Return (x, y) of the center of cell containing provided text 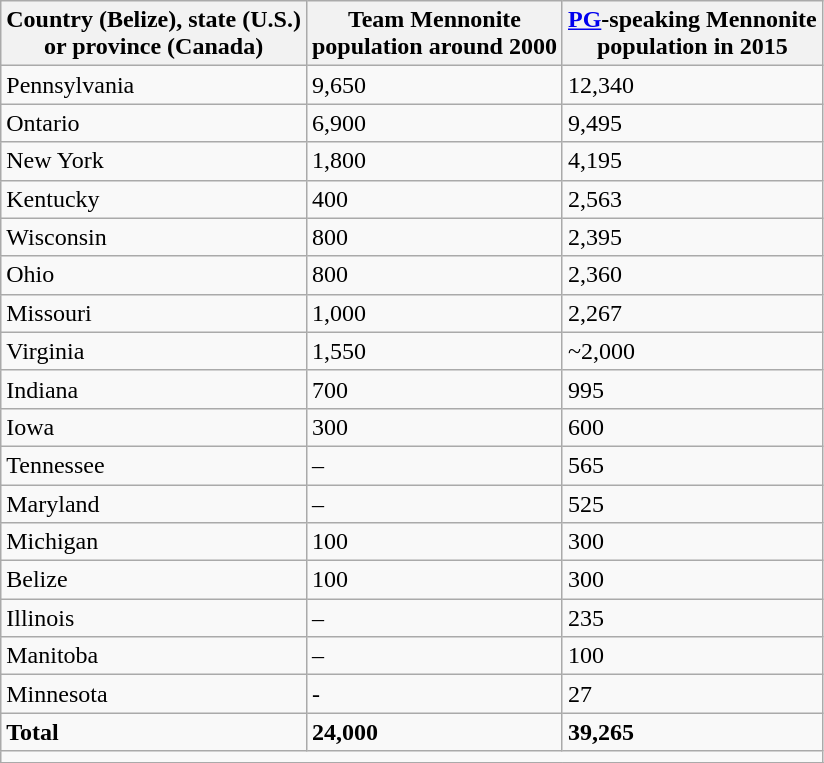
- (434, 694)
995 (692, 389)
700 (434, 389)
600 (692, 427)
12,340 (692, 85)
400 (434, 199)
Maryland (154, 503)
~2,000 (692, 351)
Total (154, 732)
Manitoba (154, 656)
Kentucky (154, 199)
New York (154, 161)
525 (692, 503)
Illinois (154, 618)
Michigan (154, 542)
9,495 (692, 123)
Indiana (154, 389)
24,000 (434, 732)
1,550 (434, 351)
Missouri (154, 313)
Wisconsin (154, 237)
Tennessee (154, 465)
27 (692, 694)
9,650 (434, 85)
Belize (154, 580)
1,000 (434, 313)
Virginia (154, 351)
Ontario (154, 123)
PG-speaking Mennonite population in 2015 (692, 34)
2,563 (692, 199)
Iowa (154, 427)
6,900 (434, 123)
2,267 (692, 313)
Team Mennonite population around 2000 (434, 34)
2,360 (692, 275)
1,800 (434, 161)
Pennsylvania (154, 85)
Ohio (154, 275)
Country (Belize), state (U.S.)or province (Canada) (154, 34)
4,195 (692, 161)
235 (692, 618)
565 (692, 465)
Minnesota (154, 694)
2,395 (692, 237)
39,265 (692, 732)
